Find where the given text appears and provide that cell's center as (X, Y) coordinate. 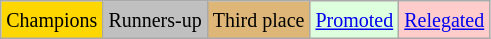
Champions (52, 20)
Third place (258, 20)
Runners-up (155, 20)
Promoted (354, 20)
Relegated (444, 20)
